Scan for the cell matching the given text and deliver its (X, Y) coordinate at center. 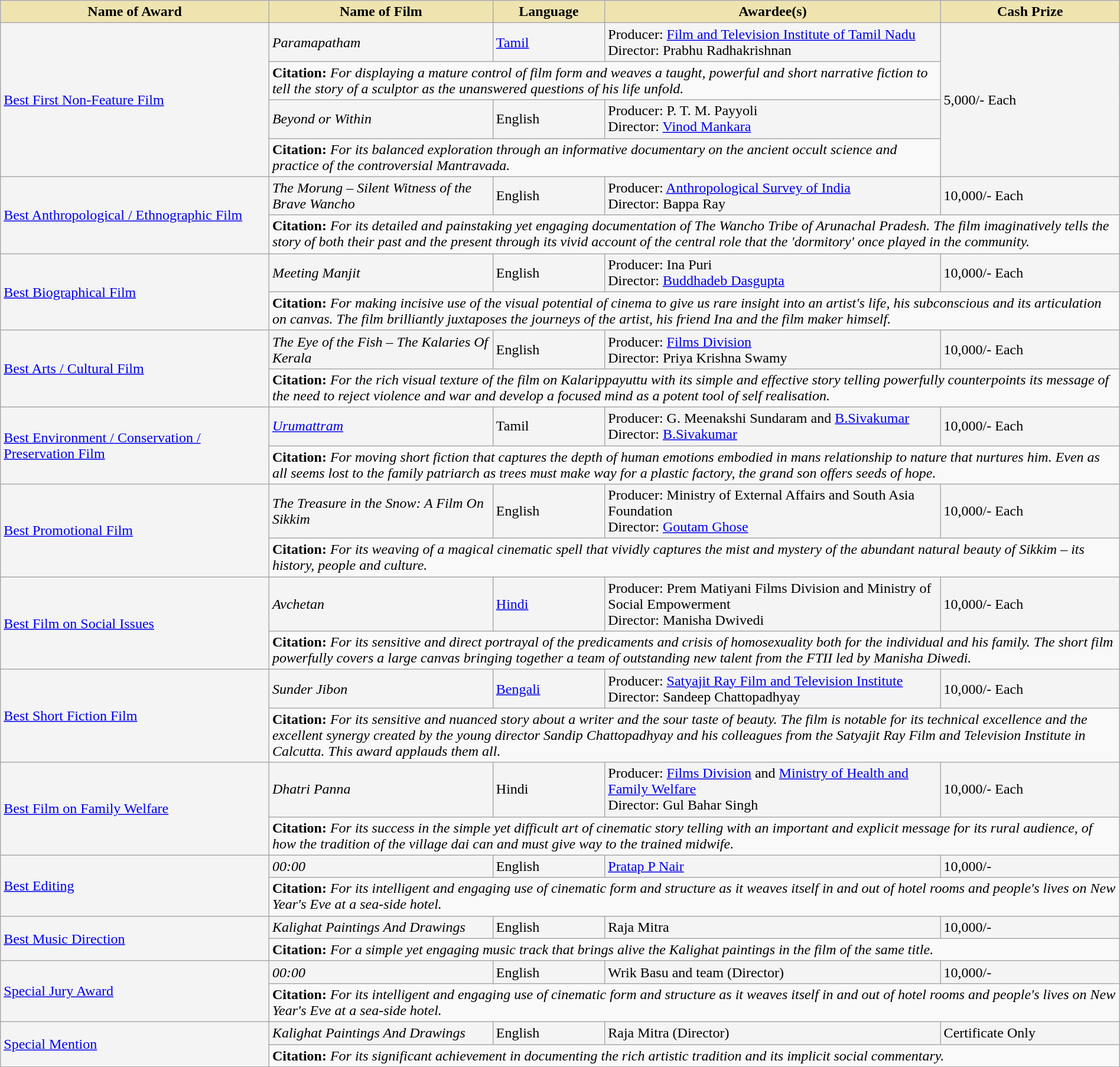
The Morung – Silent Witness of the Brave Wancho (380, 196)
Producer: Satyajit Ray Film and Television InstituteDirector: Sandeep Chattopadhyay (773, 689)
Pratap P Nair (773, 866)
Producer: Anthropological Survey of IndiaDirector: Bappa Ray (773, 196)
Best Environment / Conservation / Preservation Film (135, 445)
Dhatri Panna (380, 789)
Best Music Direction (135, 938)
Best First Non-Feature Film (135, 100)
Raja Mitra (Director) (773, 1033)
Raja Mitra (773, 927)
Paramapatham (380, 43)
Name of Film (380, 12)
Best Editing (135, 886)
Producer: Prem Matiyani Films Division and Ministry of Social EmpowermentDirector: Manisha Dwivedi (773, 604)
Best Film on Social Issues (135, 624)
Awardee(s) (773, 12)
Best Short Fiction Film (135, 716)
Cash Prize (1030, 12)
Producer: Films Division and Ministry of Health and Family WelfareDirector: Gul Bahar Singh (773, 789)
Best Promotional Film (135, 530)
Citation: For a simple yet engaging music track that brings alive the Kalighat paintings in the film of the same title. (694, 949)
Producer: Film and Television Institute of Tamil NaduDirector: Prabhu Radhakrishnan (773, 43)
Avchetan (380, 604)
Beyond or Within (380, 119)
Best Biographical Film (135, 292)
Producer: Ina PuriDirector: Buddhadeb Dasgupta (773, 273)
Best Anthropological / Ethnographic Film (135, 215)
5,000/- Each (1030, 100)
Producer: P. T. M. PayyoliDirector: Vinod Mankara (773, 119)
Producer: Ministry of External Affairs and South Asia FoundationDirector: Goutam Ghose (773, 511)
The Eye of the Fish – The Kalaries Of Kerala (380, 350)
Language (548, 12)
Citation: For its balanced exploration through an informative documentary on the ancient occult science and practice of the controversial Mantravada. (605, 157)
Meeting Manjit (380, 273)
Citation: For its significant achievement in documenting the rich artistic tradition and its implicit social commentary. (694, 1055)
Bengali (548, 689)
Wrik Basu and team (Director) (773, 972)
Best Arts / Cultural Film (135, 368)
Best Film on Family Welfare (135, 809)
Certificate Only (1030, 1033)
The Treasure in the Snow: A Film On Sikkim (380, 511)
Special Jury Award (135, 991)
Urumattram (380, 426)
Producer: G. Meenakshi Sundaram and B.SivakumarDirector: B.Sivakumar (773, 426)
Producer: Films DivisionDirector: Priya Krishna Swamy (773, 350)
Name of Award (135, 12)
Sunder Jibon (380, 689)
Special Mention (135, 1044)
